Return (x, y) of the center of cell containing provided text 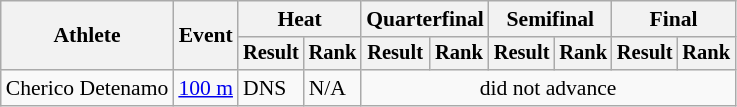
Final (674, 19)
Event (206, 36)
Athlete (88, 36)
Cherico Detenamo (88, 88)
DNS (271, 88)
100 m (206, 88)
did not advance (548, 88)
Semifinal (550, 19)
N/A (333, 88)
Heat (300, 19)
Quarterfinal (425, 19)
